Return (x, y) of the center of cell containing provided text 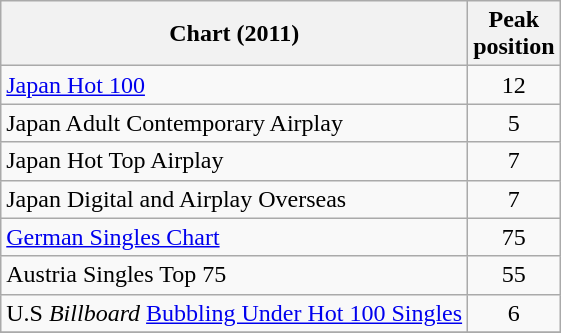
Japan Hot Top Airplay (234, 161)
German Singles Chart (234, 237)
5 (514, 123)
Chart (2011) (234, 34)
12 (514, 85)
Japan Hot 100 (234, 85)
Peakposition (514, 34)
U.S Billboard Bubbling Under Hot 100 Singles (234, 313)
Austria Singles Top 75 (234, 275)
6 (514, 313)
55 (514, 275)
Japan Digital and Airplay Overseas (234, 199)
Japan Adult Contemporary Airplay (234, 123)
75 (514, 237)
